Locate the cell with the specified text and output its (X, Y) center coordinate. 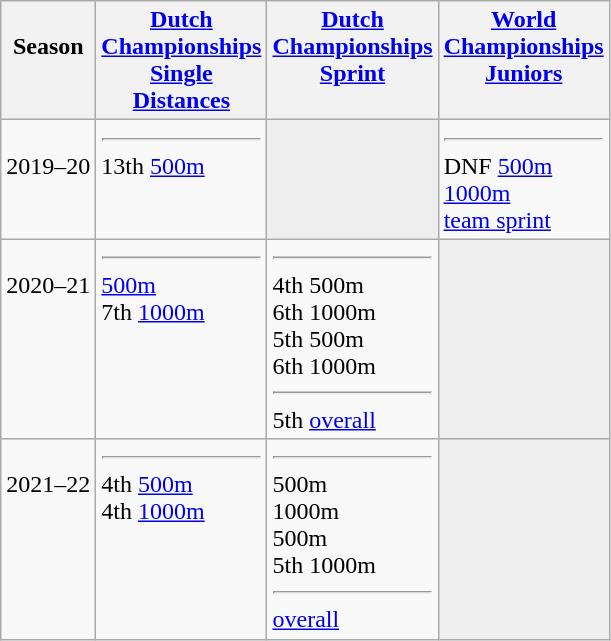
4th 500m 6th 1000m 5th 500m 6th 1000m 5th overall (352, 339)
500m 1000m 500m 5th 1000m overall (352, 539)
DNF 500m 1000m team sprint (524, 180)
13th 500m (182, 180)
500m 7th 1000m (182, 339)
Dutch Championships Sprint (352, 60)
Dutch Championships Single Distances (182, 60)
World Championships Juniors (524, 60)
4th 500m 4th 1000m (182, 539)
Season (48, 60)
2020–21 (48, 339)
2021–22 (48, 539)
2019–20 (48, 180)
